Pinpoint the cell where the given text exists, returning its (x, y) midpoint coordinate. 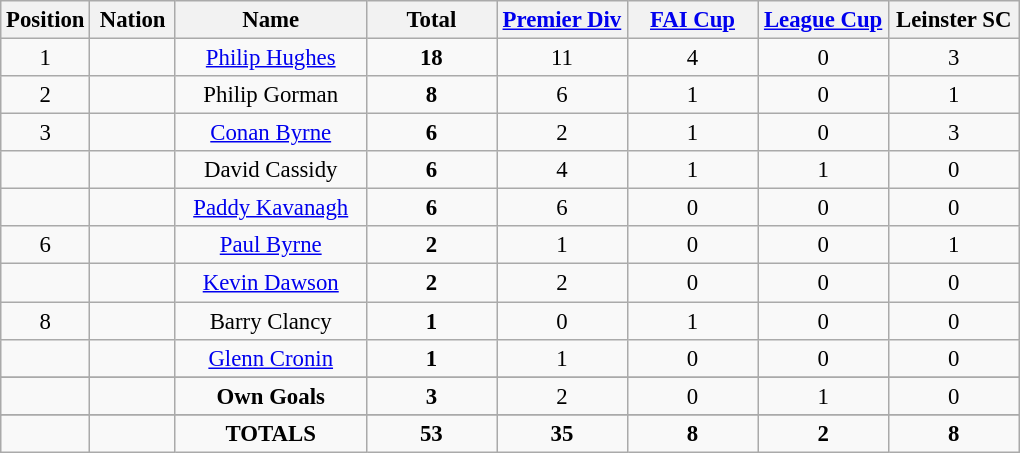
Paul Byrne (270, 245)
18 (432, 58)
11 (562, 58)
Nation (133, 20)
Premier Div (562, 20)
Paddy Kavanagh (270, 208)
53 (432, 433)
Barry Clancy (270, 321)
Kevin Dawson (270, 283)
FAI Cup (692, 20)
Conan Byrne (270, 133)
Philip Hughes (270, 58)
Own Goals (270, 396)
Total (432, 20)
Leinster SC (954, 20)
35 (562, 433)
League Cup (824, 20)
Name (270, 20)
David Cassidy (270, 170)
Glenn Cronin (270, 358)
Philip Gorman (270, 95)
Position (46, 20)
TOTALS (270, 433)
